Find where the given text appears and provide that cell's center as [X, Y] coordinate. 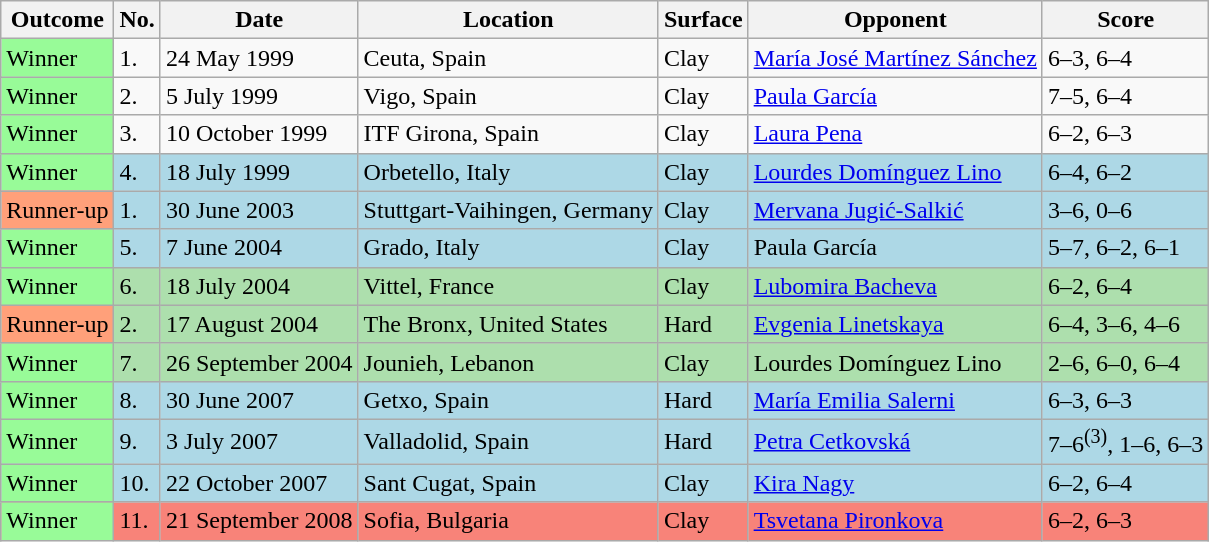
María José Martínez Sánchez [895, 58]
7 June 2004 [259, 248]
6–4, 3–6, 4–6 [1125, 324]
2–6, 6–0, 6–4 [1125, 362]
18 July 2004 [259, 286]
Grado, Italy [508, 248]
6–3, 6–3 [1125, 400]
3. [137, 134]
7. [137, 362]
Laura Pena [895, 134]
Outcome [58, 20]
6–4, 6–2 [1125, 172]
5 July 1999 [259, 96]
21 September 2008 [259, 521]
6. [137, 286]
Tsvetana Pironkova [895, 521]
5–7, 6–2, 6–1 [1125, 248]
Kira Nagy [895, 483]
Surface [703, 20]
Vittel, France [508, 286]
22 October 2007 [259, 483]
Location [508, 20]
7–6(3), 1–6, 6–3 [1125, 442]
The Bronx, United States [508, 324]
18 July 1999 [259, 172]
Jounieh, Lebanon [508, 362]
María Emilia Salerni [895, 400]
Stuttgart-Vaihingen, Germany [508, 210]
26 September 2004 [259, 362]
Ceuta, Spain [508, 58]
Getxo, Spain [508, 400]
No. [137, 20]
Vigo, Spain [508, 96]
30 June 2003 [259, 210]
Score [1125, 20]
6–3, 6–4 [1125, 58]
Lubomira Bacheva [895, 286]
10. [137, 483]
Mervana Jugić-Salkić [895, 210]
7–5, 6–4 [1125, 96]
8. [137, 400]
17 August 2004 [259, 324]
Opponent [895, 20]
3 July 2007 [259, 442]
3–6, 0–6 [1125, 210]
5. [137, 248]
Orbetello, Italy [508, 172]
Petra Cetkovská [895, 442]
24 May 1999 [259, 58]
Valladolid, Spain [508, 442]
Sant Cugat, Spain [508, 483]
4. [137, 172]
30 June 2007 [259, 400]
Date [259, 20]
11. [137, 521]
ITF Girona, Spain [508, 134]
Evgenia Linetskaya [895, 324]
10 October 1999 [259, 134]
9. [137, 442]
Sofia, Bulgaria [508, 521]
